Provide the [X, Y] coordinate of the cell's center where the given text is located.  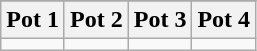
Pot 2 [96, 20]
Pot 1 [33, 20]
Pot 3 [160, 20]
Pot 4 [224, 20]
